Return the [x, y] coordinate for the center point of the cell that contains the specified text.  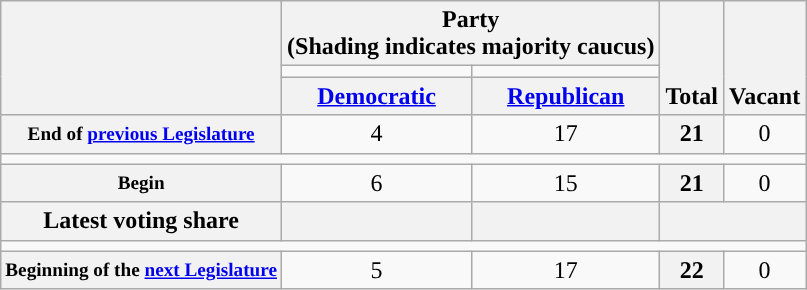
Vacant [764, 58]
4 [377, 134]
Republican [566, 96]
Beginning of the next Legislature [142, 270]
Total [692, 58]
End of previous Legislature [142, 134]
6 [377, 183]
15 [566, 183]
Latest voting share [142, 221]
22 [692, 270]
Democratic [377, 96]
Party (Shading indicates majority caucus) [471, 34]
Begin [142, 183]
5 [377, 270]
